Provide the [x, y] coordinate of the cell's center where the given text is located.  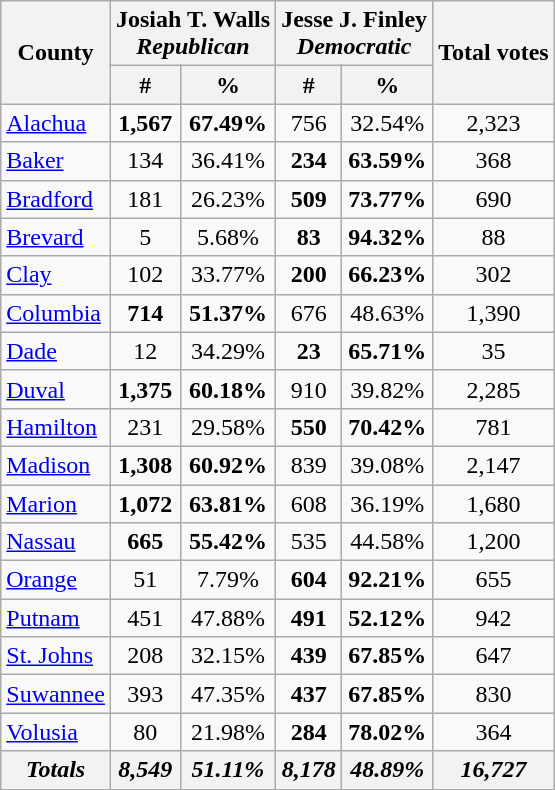
781 [494, 427]
55.42% [228, 542]
690 [494, 199]
5 [145, 237]
23 [309, 351]
Brevard [56, 237]
2,147 [494, 465]
942 [494, 618]
2,285 [494, 389]
231 [145, 427]
Orange [56, 580]
65.71% [388, 351]
608 [309, 503]
2,323 [494, 123]
676 [309, 313]
80 [145, 732]
Dade [56, 351]
29.58% [228, 427]
1,308 [145, 465]
302 [494, 275]
51 [145, 580]
714 [145, 313]
830 [494, 694]
535 [309, 542]
491 [309, 618]
Bradford [56, 199]
Duval [56, 389]
39.08% [388, 465]
5.68% [228, 237]
26.23% [228, 199]
181 [145, 199]
35 [494, 351]
Hamilton [56, 427]
44.58% [388, 542]
134 [145, 161]
1,072 [145, 503]
County [56, 52]
1,200 [494, 542]
78.02% [388, 732]
70.42% [388, 427]
1,680 [494, 503]
102 [145, 275]
Clay [56, 275]
208 [145, 656]
73.77% [388, 199]
1,567 [145, 123]
647 [494, 656]
910 [309, 389]
47.88% [228, 618]
Volusia [56, 732]
Alachua [56, 123]
16,727 [494, 770]
839 [309, 465]
36.19% [388, 503]
8,549 [145, 770]
47.35% [228, 694]
66.23% [388, 275]
Baker [56, 161]
63.59% [388, 161]
32.54% [388, 123]
437 [309, 694]
665 [145, 542]
Nassau [56, 542]
1,390 [494, 313]
39.82% [388, 389]
655 [494, 580]
451 [145, 618]
200 [309, 275]
94.32% [388, 237]
32.15% [228, 656]
67.49% [228, 123]
12 [145, 351]
Marion [56, 503]
36.41% [228, 161]
Suwannee [56, 694]
60.92% [228, 465]
756 [309, 123]
8,178 [309, 770]
Total votes [494, 52]
364 [494, 732]
Jesse J. Finley Democratic [354, 34]
83 [309, 237]
Madison [56, 465]
284 [309, 732]
439 [309, 656]
234 [309, 161]
52.12% [388, 618]
368 [494, 161]
Putnam [56, 618]
51.11% [228, 770]
Totals [56, 770]
51.37% [228, 313]
Columbia [56, 313]
21.98% [228, 732]
393 [145, 694]
92.21% [388, 580]
St. Johns [56, 656]
88 [494, 237]
1,375 [145, 389]
509 [309, 199]
34.29% [228, 351]
63.81% [228, 503]
60.18% [228, 389]
33.77% [228, 275]
48.63% [388, 313]
Josiah T. Walls Republican [192, 34]
7.79% [228, 580]
550 [309, 427]
48.89% [388, 770]
604 [309, 580]
